Scan for the cell matching the given text and deliver its [x, y] coordinate at center. 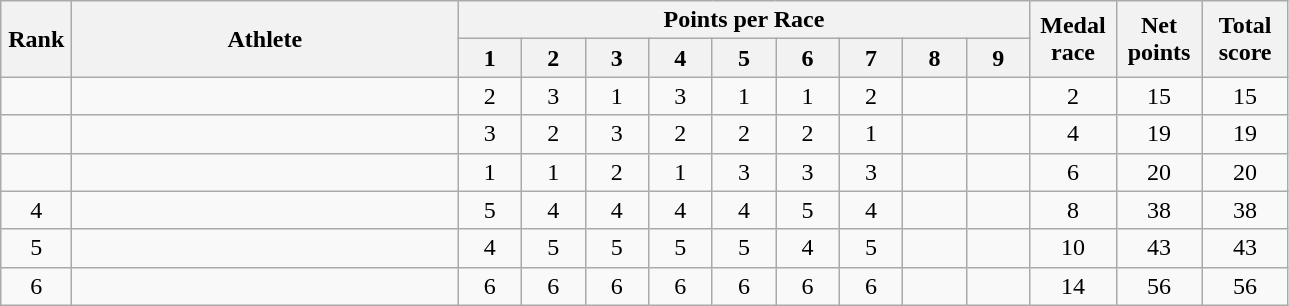
7 [871, 58]
Total score [1245, 39]
Medal race [1073, 39]
Net points [1159, 39]
Points per Race [744, 20]
9 [998, 58]
Rank [36, 39]
Athlete [265, 39]
10 [1073, 248]
14 [1073, 286]
